Output the (X, Y) coordinate of the center of the cell containing the given text.  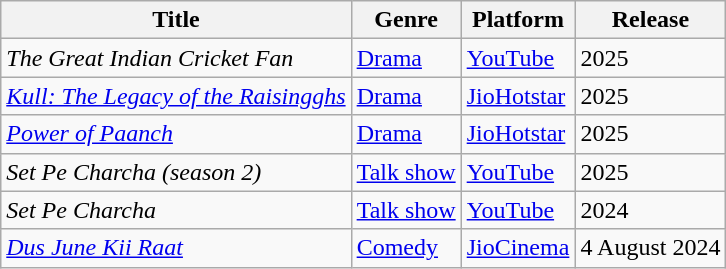
2024 (650, 210)
The Great Indian Cricket Fan (176, 58)
Comedy (406, 248)
Set Pe Charcha (season 2) (176, 172)
Set Pe Charcha (176, 210)
Dus June Kii Raat (176, 248)
Platform (518, 20)
Title (176, 20)
Power of Paanch (176, 134)
Genre (406, 20)
Release (650, 20)
4 August 2024 (650, 248)
JioCinema (518, 248)
Kull: The Legacy of the Raisingghs (176, 96)
